Return the (x, y) coordinate for the center point of the cell that contains the specified text.  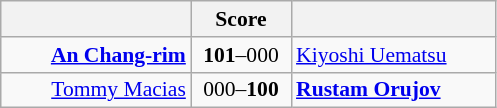
Score (241, 19)
101–000 (241, 55)
000–100 (241, 90)
Tommy Macias (96, 90)
Rustam Orujov (394, 90)
An Chang-rim (96, 55)
Kiyoshi Uematsu (394, 55)
